Extract the [X, Y] coordinate from the center of the cell holding the provided text.  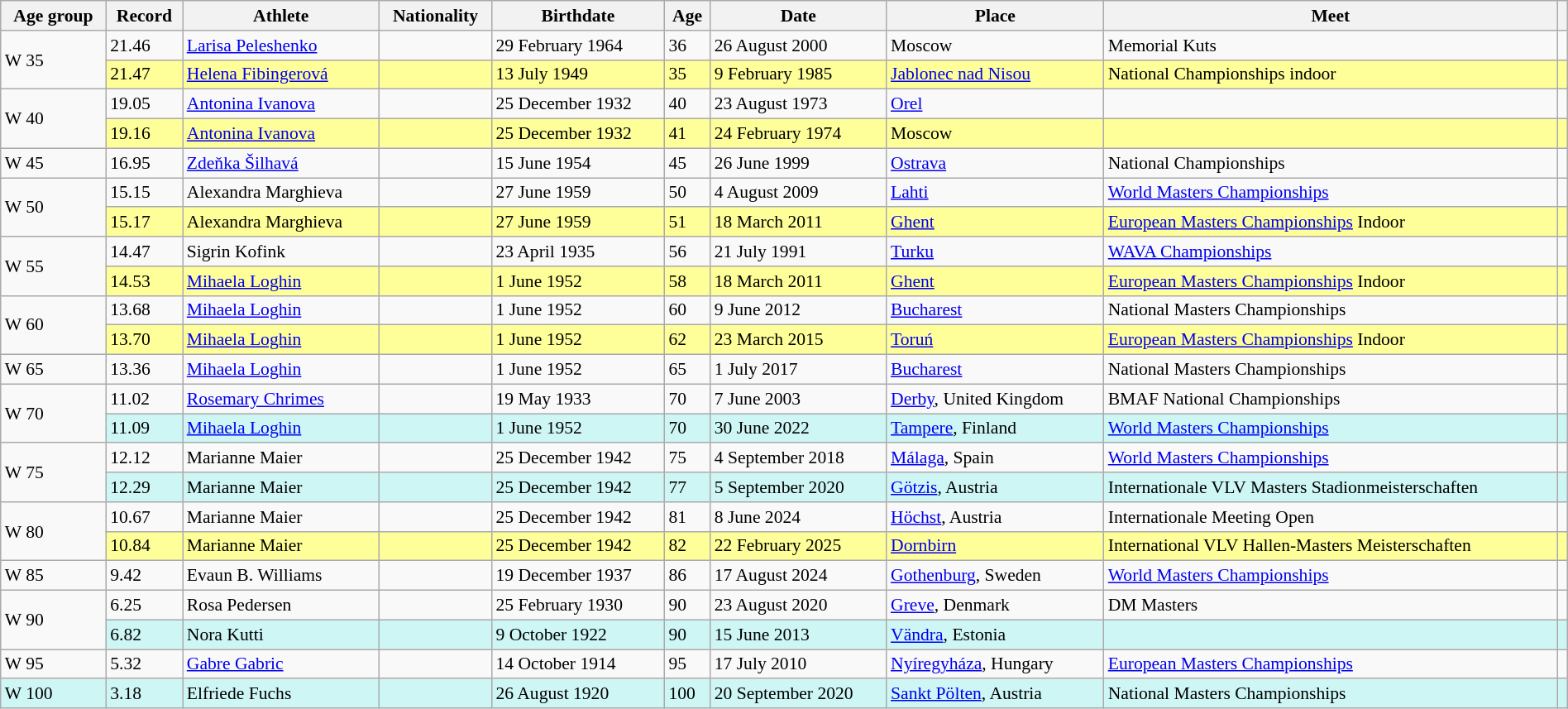
65 [686, 370]
Sankt Pölten, Austria [996, 694]
Greve, Denmark [996, 606]
Höchst, Austria [996, 517]
9 June 2012 [799, 310]
23 August 2020 [799, 606]
11.09 [144, 429]
European Masters Championships [1331, 664]
W 40 [53, 119]
1 July 2017 [799, 370]
15.15 [144, 193]
41 [686, 134]
Málaga, Spain [996, 458]
13 July 1949 [577, 74]
25 February 1930 [577, 606]
15.17 [144, 223]
19.16 [144, 134]
Turku [996, 252]
56 [686, 252]
National Championships [1331, 163]
7 June 2003 [799, 399]
17 July 2010 [799, 664]
19 May 1933 [577, 399]
16.95 [144, 163]
29 February 1964 [577, 46]
Internationale VLV Masters Stadionmeisterschaften [1331, 487]
14.47 [144, 252]
W 75 [53, 473]
Nora Kutti [281, 635]
BMAF National Championships [1331, 399]
Internationale Meeting Open [1331, 517]
Birthdate [577, 16]
24 February 1974 [799, 134]
W 95 [53, 664]
17 August 2024 [799, 576]
Meet [1331, 16]
4 September 2018 [799, 458]
21.47 [144, 74]
Age group [53, 16]
23 August 1973 [799, 104]
60 [686, 310]
Rosa Pedersen [281, 606]
14.53 [144, 281]
19.05 [144, 104]
6.25 [144, 606]
Evaun B. Williams [281, 576]
8 June 2024 [799, 517]
W 45 [53, 163]
10.67 [144, 517]
26 August 2000 [799, 46]
9.42 [144, 576]
6.82 [144, 635]
77 [686, 487]
W 85 [53, 576]
National Championships indoor [1331, 74]
Derby, United Kingdom [996, 399]
19 December 1937 [577, 576]
Date [799, 16]
WAVA Championships [1331, 252]
86 [686, 576]
4 August 2009 [799, 193]
W 65 [53, 370]
81 [686, 517]
W 90 [53, 620]
15 June 1954 [577, 163]
51 [686, 223]
3.18 [144, 694]
Gothenburg, Sweden [996, 576]
Elfriede Fuchs [281, 694]
26 August 1920 [577, 694]
Gabre Gabric [281, 664]
36 [686, 46]
75 [686, 458]
22 February 2025 [799, 546]
40 [686, 104]
95 [686, 664]
Place [996, 16]
35 [686, 74]
23 April 1935 [577, 252]
Götzis, Austria [996, 487]
DM Masters [1331, 606]
12.12 [144, 458]
Helena Fibingerová [281, 74]
Nationality [436, 16]
Jablonec nad Nisou [996, 74]
W 70 [53, 414]
13.68 [144, 310]
21 July 1991 [799, 252]
14 October 1914 [577, 664]
Nyíregyháza, Hungary [996, 664]
International VLV Hallen-Masters Meisterschaften [1331, 546]
82 [686, 546]
W 50 [53, 207]
Sigrin Kofink [281, 252]
W 80 [53, 531]
Age [686, 16]
W 55 [53, 266]
W 35 [53, 60]
12.29 [144, 487]
10.84 [144, 546]
100 [686, 694]
W 60 [53, 324]
30 June 2022 [799, 429]
Memorial Kuts [1331, 46]
Rosemary Chrimes [281, 399]
23 March 2015 [799, 340]
Vändra, Estonia [996, 635]
5 September 2020 [799, 487]
Tampere, Finland [996, 429]
9 February 1985 [799, 74]
26 June 1999 [799, 163]
50 [686, 193]
13.36 [144, 370]
5.32 [144, 664]
Toruń [996, 340]
15 June 2013 [799, 635]
13.70 [144, 340]
62 [686, 340]
21.46 [144, 46]
11.02 [144, 399]
58 [686, 281]
Larisa Peleshenko [281, 46]
20 September 2020 [799, 694]
Zdeňka Šilhavá [281, 163]
Dornbirn [996, 546]
Athlete [281, 16]
9 October 1922 [577, 635]
W 100 [53, 694]
Lahti [996, 193]
45 [686, 163]
Orel [996, 104]
Record [144, 16]
Ostrava [996, 163]
